Locate the cell with the specified text and output its [X, Y] center coordinate. 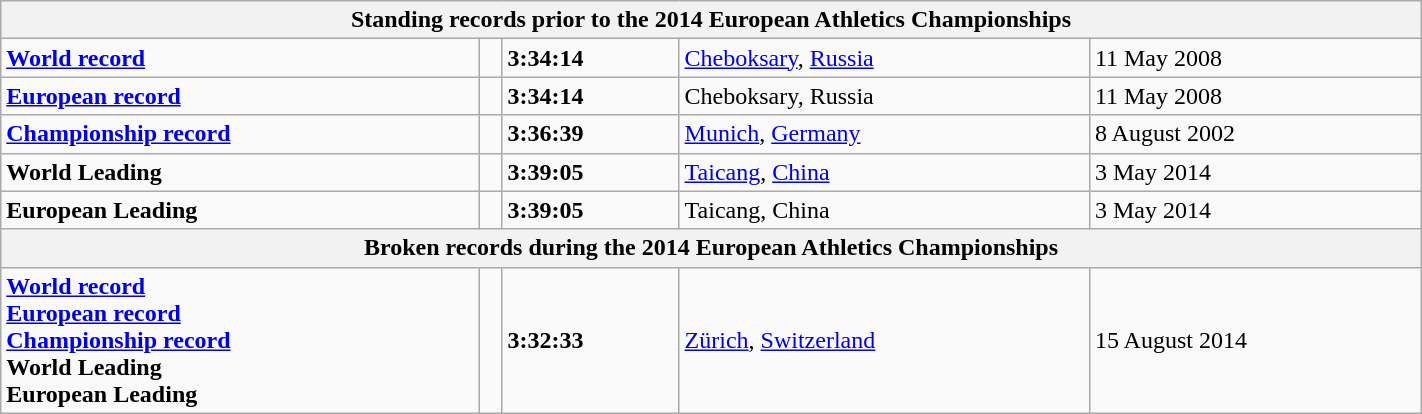
World recordEuropean recordChampionship recordWorld LeadingEuropean Leading [240, 340]
Championship record [240, 134]
World record [240, 58]
World Leading [240, 172]
3:32:33 [590, 340]
European record [240, 96]
Munich, Germany [884, 134]
Broken records during the 2014 European Athletics Championships [711, 248]
Standing records prior to the 2014 European Athletics Championships [711, 20]
European Leading [240, 210]
3:36:39 [590, 134]
Zürich, Switzerland [884, 340]
15 August 2014 [1255, 340]
8 August 2002 [1255, 134]
